For the text-containing cell, return its midpoint in (x, y) coordinate format. 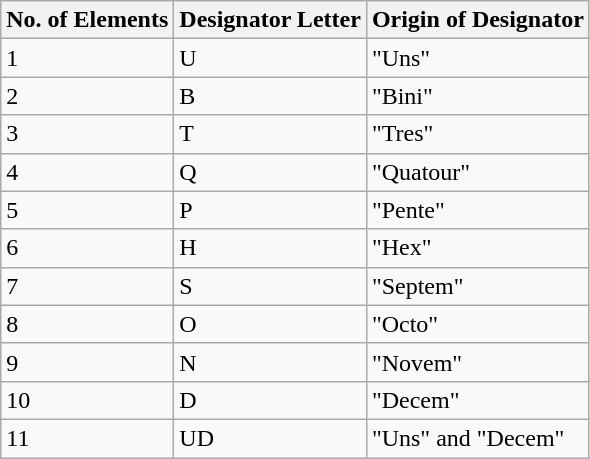
"Octo" (478, 324)
Origin of Designator (478, 20)
"Bini" (478, 96)
Designator Letter (270, 20)
B (270, 96)
"Uns" and "Decem" (478, 438)
H (270, 248)
U (270, 58)
O (270, 324)
5 (88, 210)
3 (88, 134)
"Tres" (478, 134)
8 (88, 324)
D (270, 400)
P (270, 210)
"Novem" (478, 362)
"Pente" (478, 210)
T (270, 134)
"Septem" (478, 286)
UD (270, 438)
Q (270, 172)
"Uns" (478, 58)
11 (88, 438)
N (270, 362)
1 (88, 58)
"Decem" (478, 400)
4 (88, 172)
S (270, 286)
6 (88, 248)
2 (88, 96)
"Hex" (478, 248)
7 (88, 286)
10 (88, 400)
"Quatour" (478, 172)
No. of Elements (88, 20)
9 (88, 362)
